Locate the cell with the specified text and output its (X, Y) center coordinate. 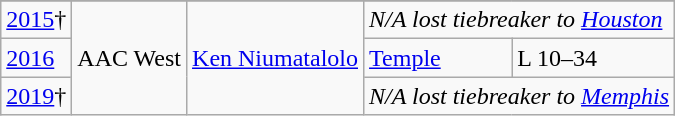
N/A lost tiebreaker to Houston (520, 20)
Temple (438, 58)
AAC West (130, 58)
Ken Niumatalolo (276, 58)
N/A lost tiebreaker to Memphis (520, 96)
2019† (36, 96)
L 10–34 (594, 58)
2016 (36, 58)
2015† (36, 20)
